Return the [X, Y] coordinate for the center point of the cell that contains the specified text.  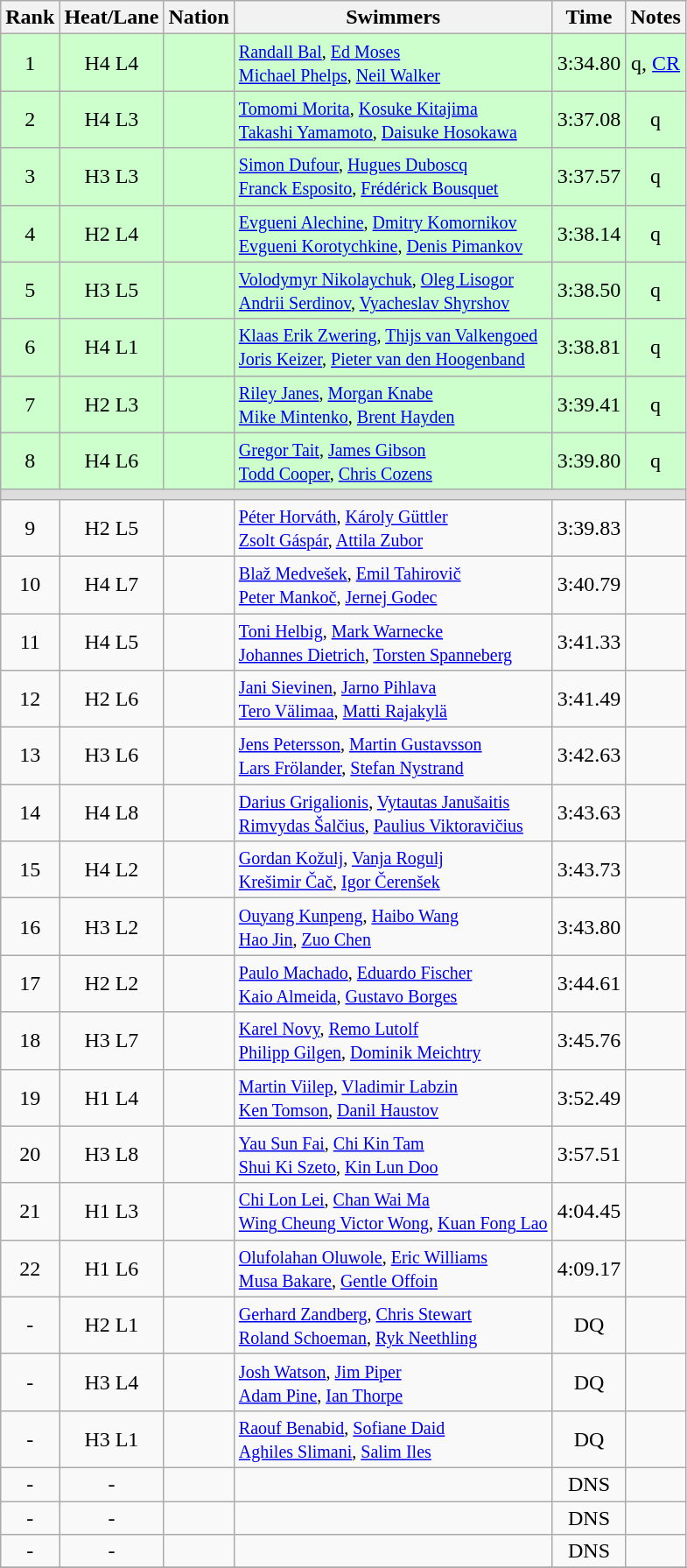
19 [30, 1098]
3:43.73 [589, 870]
22 [30, 1268]
3:41.33 [589, 641]
4:09.17 [589, 1268]
2 [30, 119]
H3 L4 [112, 1382]
14 [30, 812]
Jani Sievinen, Jarno Pihlava Tero Välimaa, Matti Rajakylä [393, 699]
3:39.41 [589, 404]
H4 L6 [112, 461]
H2 L6 [112, 699]
3:39.80 [589, 461]
Riley Janes, Morgan Knabe Mike Mintenko, Brent Hayden [393, 404]
Simon Dufour, Hugues Duboscq Franck Esposito, Frédérick Bousquet [393, 177]
Notes [655, 18]
12 [30, 699]
Gregor Tait, James Gibson Todd Cooper, Chris Cozens [393, 461]
H4 L5 [112, 641]
Nation [199, 18]
3:42.63 [589, 756]
16 [30, 926]
3:41.49 [589, 699]
3:38.14 [589, 233]
H1 L6 [112, 1268]
3:37.08 [589, 119]
Gerhard Zandberg, Chris Stewart Roland Schoeman, Ryk Neethling [393, 1325]
Tomomi Morita, Kosuke Kitajima Takashi Yamamoto, Daisuke Hosokawa [393, 119]
Darius Grigalionis, Vytautas Janušaitis Rimvydas Šalčius, Paulius Viktoravičius [393, 812]
H4 L2 [112, 870]
Olufolahan Oluwole, Eric Williams Musa Bakare, Gentle Offoin [393, 1268]
Jens Petersson, Martin Gustavsson Lars Frölander, Stefan Nystrand [393, 756]
Péter Horváth, Károly Güttler Zsolt Gáspár, Attila Zubor [393, 527]
Paulo Machado, Eduardo Fischer Kaio Almeida, Gustavo Borges [393, 984]
Yau Sun Fai, Chi Kin Tam Shui Ki Szeto, Kin Lun Doo [393, 1154]
3:45.76 [589, 1040]
q, CR [655, 63]
Evgueni Alechine, Dmitry Komornikov Evgueni Korotychkine, Denis Pimankov [393, 233]
3:38.81 [589, 347]
3:37.57 [589, 177]
3:43.80 [589, 926]
Chi Lon Lei, Chan Wai Ma Wing Cheung Victor Wong, Kuan Fong Lao [393, 1212]
H2 L1 [112, 1325]
3:38.50 [589, 291]
3:40.79 [589, 585]
Swimmers [393, 18]
Klaas Erik Zwering, Thijs van Valkengoed Joris Keizer, Pieter van den Hoogenband [393, 347]
H3 L2 [112, 926]
Volodymyr Nikolaychuk, Oleg Lisogor Andrii Serdinov, Vyacheslav Shyrshov [393, 291]
Ouyang Kunpeng, Haibo Wang Hao Jin, Zuo Chen [393, 926]
H1 L4 [112, 1098]
6 [30, 347]
H1 L3 [112, 1212]
3:52.49 [589, 1098]
H3 L3 [112, 177]
3:34.80 [589, 63]
7 [30, 404]
21 [30, 1212]
3:57.51 [589, 1154]
H3 L7 [112, 1040]
11 [30, 641]
9 [30, 527]
5 [30, 291]
20 [30, 1154]
H3 L1 [112, 1439]
H2 L3 [112, 404]
15 [30, 870]
3 [30, 177]
Toni Helbig, Mark Warnecke Johannes Dietrich, Torsten Spanneberg [393, 641]
H4 L7 [112, 585]
H3 L6 [112, 756]
4:04.45 [589, 1212]
H4 L4 [112, 63]
1 [30, 63]
Time [589, 18]
13 [30, 756]
H3 L5 [112, 291]
3:43.63 [589, 812]
H2 L5 [112, 527]
Gordan Kožulj, Vanja Rogulj Krešimir Čač, Igor Čerenšek [393, 870]
H2 L4 [112, 233]
4 [30, 233]
Blaž Medvešek, Emil Tahirovič Peter Mankoč, Jernej Godec [393, 585]
3:39.83 [589, 527]
H4 L1 [112, 347]
Randall Bal, Ed Moses Michael Phelps, Neil Walker [393, 63]
18 [30, 1040]
Martin Viilep, Vladimir Labzin Ken Tomson, Danil Haustov [393, 1098]
H4 L8 [112, 812]
10 [30, 585]
Josh Watson, Jim Piper Adam Pine, Ian Thorpe [393, 1382]
Karel Novy, Remo Lutolf Philipp Gilgen, Dominik Meichtry [393, 1040]
H2 L2 [112, 984]
8 [30, 461]
3:44.61 [589, 984]
H4 L3 [112, 119]
H3 L8 [112, 1154]
Raouf Benabid, Sofiane Daid Aghiles Slimani, Salim Iles [393, 1439]
Heat/Lane [112, 18]
Rank [30, 18]
17 [30, 984]
